Output the [X, Y] coordinate of the center of the cell containing the given text.  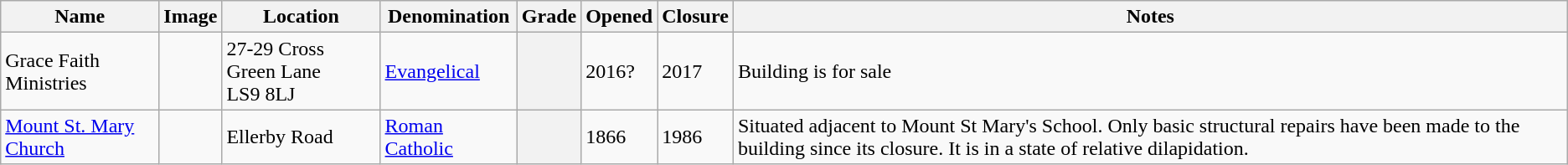
27-29 Cross Green LaneLS9 8LJ [302, 71]
2016? [620, 71]
Ellerby Road [302, 137]
Building is for sale [1150, 71]
Closure [695, 17]
Evangelical [449, 71]
Image [191, 17]
Roman Catholic [449, 137]
1986 [695, 137]
Location [302, 17]
Mount St. Mary Church [80, 137]
Name [80, 17]
2017 [695, 71]
Opened [620, 17]
Grace Faith Ministries [80, 71]
Denomination [449, 17]
1866 [620, 137]
Notes [1150, 17]
Grade [549, 17]
